Detect which cell encompasses the target text, then output its (X, Y) center coordinate. 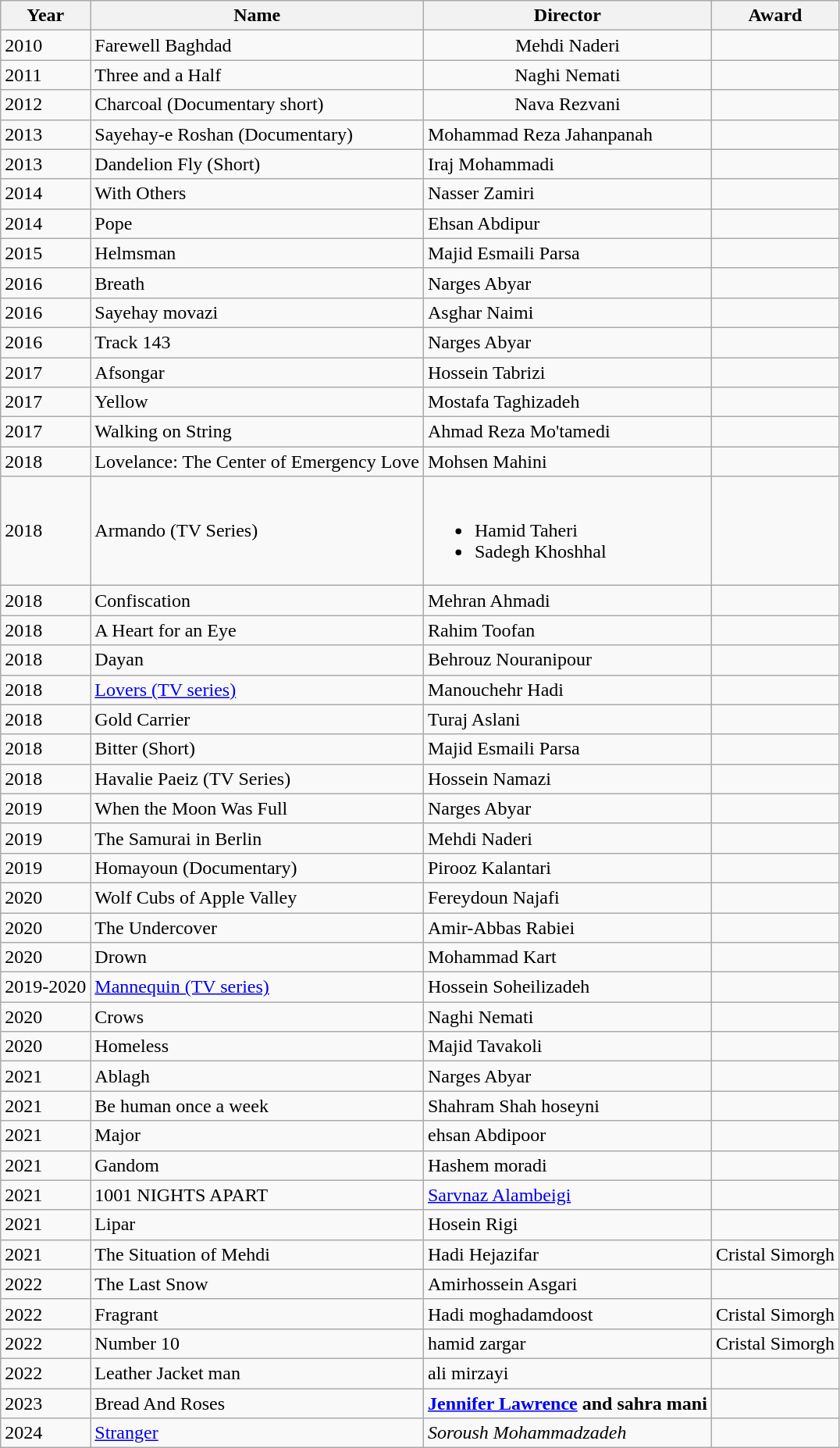
Hossein Namazi (567, 779)
Soroush Mohammadzadeh (567, 1433)
Be human once a week (258, 1106)
Homeless (258, 1047)
Amirhossein Asgari (567, 1284)
Sayehay-e Roshan (Documentary) (258, 134)
Track 143 (258, 342)
Lipar (258, 1225)
Mehran Ahmadi (567, 601)
Lovers (TV series) (258, 690)
Armando (TV Series) (258, 531)
Hashem moradi (567, 1165)
2015 (45, 253)
Hosein Rigi (567, 1225)
2023 (45, 1403)
Breath (258, 283)
Ablagh (258, 1076)
Hadi Hejazifar (567, 1254)
Farewell Baghdad (258, 45)
Majid Tavakoli (567, 1047)
Mohsen Mahini (567, 462)
Fragrant (258, 1314)
Ehsan Abdipur (567, 223)
Mohammad Reza Jahanpanah (567, 134)
Hossein Soheilizadeh (567, 987)
2011 (45, 75)
ehsan Abdipoor (567, 1136)
A Heart for an Eye (258, 630)
Walking on String (258, 432)
Asghar Naimi (567, 312)
Bitter (Short) (258, 749)
Gandom (258, 1165)
Lovelance: The Center of Emergency Love (258, 462)
Director (567, 16)
Nava Rezvani (567, 105)
When the Moon Was Full (258, 808)
Mannequin (TV series) (258, 987)
Hossein Tabrizi (567, 373)
Name (258, 16)
Dandelion Fly (Short) (258, 164)
Manouchehr Hadi (567, 690)
1001 NIGHTS APART (258, 1195)
Gold Carrier (258, 719)
2019-2020 (45, 987)
2024 (45, 1433)
The Last Snow (258, 1284)
Award (774, 16)
Ahmad Reza Mo'tamedi (567, 432)
The Undercover (258, 927)
The Situation of Mehdi (258, 1254)
The Samurai in Berlin (258, 838)
Afsongar (258, 373)
Sayehay movazi (258, 312)
2010 (45, 45)
Pope (258, 223)
Shahram Shah hoseyni (567, 1106)
Sarvnaz Alambeigi (567, 1195)
Behrouz Nouranipour (567, 660)
Confiscation (258, 601)
Major (258, 1136)
With Others (258, 194)
Stranger (258, 1433)
2012 (45, 105)
Amir-Abbas Rabiei (567, 927)
Yellow (258, 402)
Hamid TaheriSadegh Khoshhal (567, 531)
Pirooz Kalantari (567, 868)
Mohammad Kart (567, 958)
Homayoun (Documentary) (258, 868)
Hadi moghadamdoost (567, 1314)
Iraj Mohammadi (567, 164)
Wolf Cubs of Apple Valley (258, 897)
Helmsman (258, 253)
Drown (258, 958)
Rahim Toofan (567, 630)
Three and a Half (258, 75)
Mostafa Taghizadeh (567, 402)
hamid zargar (567, 1343)
Number 10 (258, 1343)
Bread And Roses (258, 1403)
Dayan (258, 660)
Year (45, 16)
Nasser Zamiri (567, 194)
Jennifer Lawrence and sahra mani (567, 1403)
Turaj Aslani (567, 719)
Charcoal (Documentary short) (258, 105)
Crows (258, 1017)
ali mirzayi (567, 1373)
Leather Jacket man (258, 1373)
Fereydoun Najafi (567, 897)
Havalie Paeiz (TV Series) (258, 779)
